For the text-containing cell, return its midpoint in (X, Y) coordinate format. 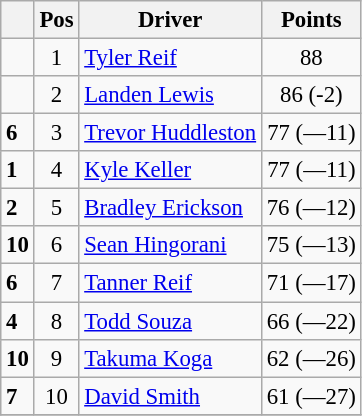
66 (—22) (311, 321)
71 (—17) (311, 283)
David Smith (170, 396)
76 (—12) (311, 208)
Points (311, 20)
Kyle Keller (170, 170)
Sean Hingorani (170, 245)
3 (56, 133)
75 (—13) (311, 245)
Pos (56, 20)
Trevor Huddleston (170, 133)
8 (56, 321)
62 (—26) (311, 358)
9 (56, 358)
5 (56, 208)
61 (—27) (311, 396)
Bradley Erickson (170, 208)
Landen Lewis (170, 95)
88 (311, 58)
Driver (170, 20)
Tanner Reif (170, 283)
Tyler Reif (170, 58)
86 (-2) (311, 95)
Todd Souza (170, 321)
Takuma Koga (170, 358)
